Return (x, y) of the center of cell containing provided text 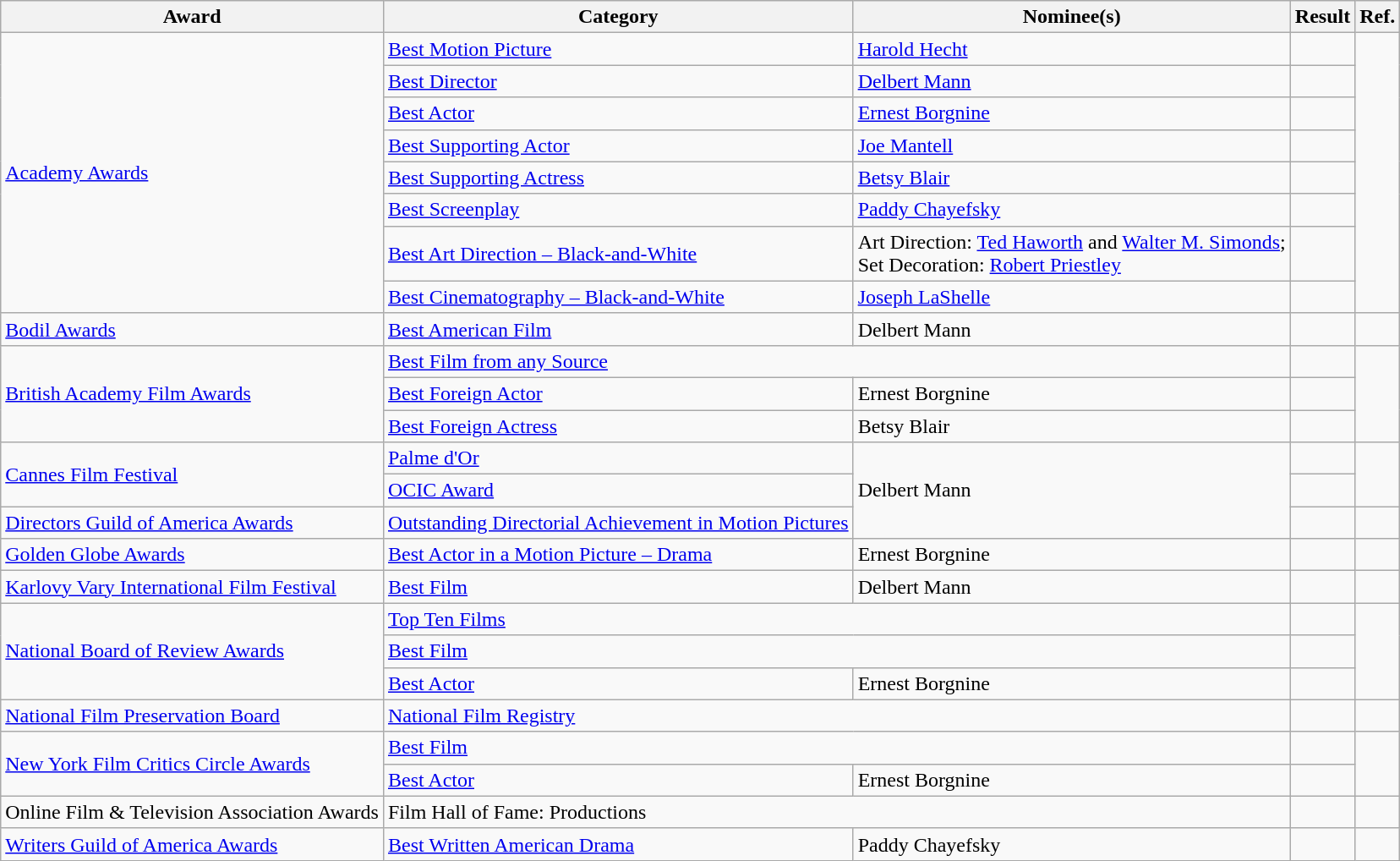
Joseph LaShelle (1072, 297)
Best Foreign Actor (618, 393)
Joe Mantell (1072, 145)
Best Supporting Actor (618, 145)
Golden Globe Awards (193, 555)
British Academy Film Awards (193, 393)
Karlovy Vary International Film Festival (193, 587)
Category (618, 17)
National Film Registry (837, 716)
Best Art Direction – Black-and-White (618, 254)
Best Written American Drama (618, 844)
Best Film from any Source (837, 361)
New York Film Critics Circle Awards (193, 764)
Award (193, 17)
National Film Preservation Board (193, 716)
Palme d'Or (618, 458)
Writers Guild of America Awards (193, 844)
Best Motion Picture (618, 49)
Bodil Awards (193, 329)
National Board of Review Awards (193, 651)
Cannes Film Festival (193, 474)
Harold Hecht (1072, 49)
Nominee(s) (1072, 17)
Directors Guild of America Awards (193, 523)
Best Director (618, 81)
Online Film & Television Association Awards (193, 812)
Best Supporting Actress (618, 178)
Best American Film (618, 329)
Top Ten Films (837, 619)
Academy Awards (193, 173)
Best Screenplay (618, 210)
Result (1322, 17)
Best Actor in a Motion Picture – Drama (618, 555)
Best Cinematography – Black-and-White (618, 297)
Film Hall of Fame: Productions (837, 812)
Outstanding Directorial Achievement in Motion Pictures (618, 523)
Best Foreign Actress (618, 425)
OCIC Award (618, 491)
Art Direction: Ted Haworth and Walter M. Simonds; Set Decoration: Robert Priestley (1072, 254)
Ref. (1378, 17)
